Identify which cell holds the provided text, then report its (x, y) central coordinate. 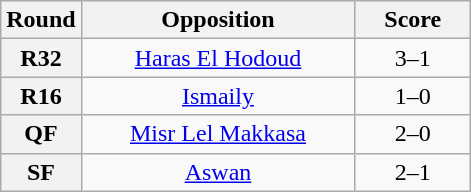
Misr Lel Makkasa (218, 134)
2–0 (413, 134)
Ismaily (218, 96)
Aswan (218, 172)
QF (41, 134)
R32 (41, 58)
SF (41, 172)
2–1 (413, 172)
1–0 (413, 96)
3–1 (413, 58)
Score (413, 20)
Haras El Hodoud (218, 58)
Opposition (218, 20)
R16 (41, 96)
Round (41, 20)
